Capture the cell that displays the provided text and extract its (x, y) central coordinate. 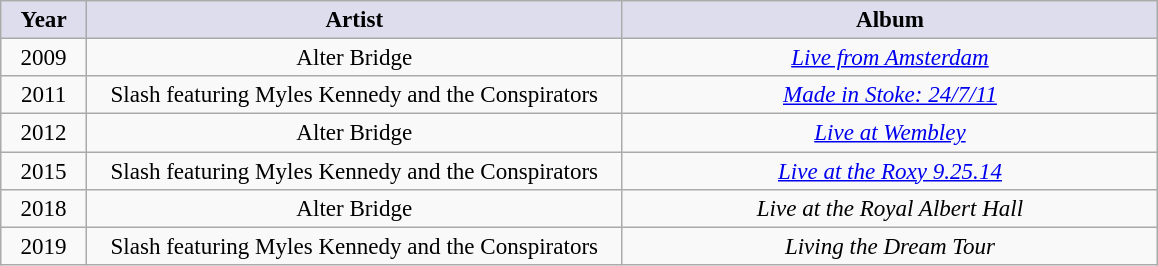
Artist (354, 20)
2012 (44, 133)
2011 (44, 95)
Album (890, 20)
Living the Dream Tour (890, 246)
2015 (44, 171)
2009 (44, 57)
Live at the Roxy 9.25.14 (890, 171)
Live from Amsterdam (890, 57)
Live at Wembley (890, 133)
2018 (44, 208)
Year (44, 20)
Made in Stoke: 24/7/11 (890, 95)
2019 (44, 246)
Live at the Royal Albert Hall (890, 208)
